Return the (X, Y) coordinate for the center point of the cell that contains the specified text.  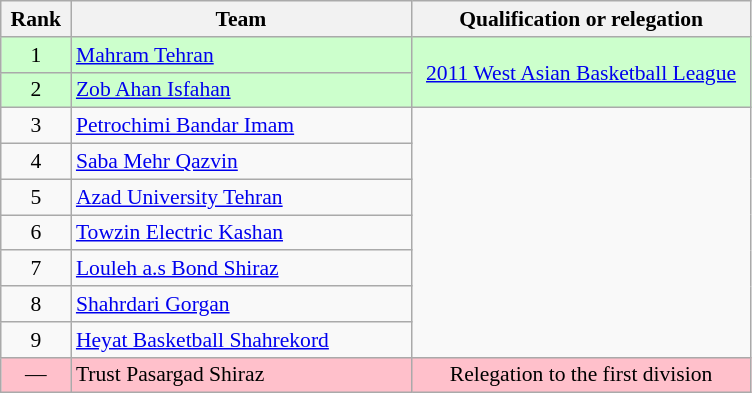
9 (36, 340)
Qualification or relegation (581, 19)
Petrochimi Bandar Imam (241, 126)
3 (36, 126)
8 (36, 304)
4 (36, 162)
Louleh a.s Bond Shiraz (241, 269)
7 (36, 269)
Rank (36, 19)
2 (36, 90)
— (36, 375)
Trust Pasargad Shiraz (241, 375)
2011 West Asian Basketball League (581, 72)
1 (36, 55)
Team (241, 19)
Heyat Basketball Shahrekord (241, 340)
Saba Mehr Qazvin (241, 162)
Mahram Tehran (241, 55)
Towzin Electric Kashan (241, 233)
Zob Ahan Isfahan (241, 90)
5 (36, 197)
6 (36, 233)
Azad University Tehran (241, 197)
Relegation to the first division (581, 375)
Shahrdari Gorgan (241, 304)
